Search for the cell housing the specified text and yield its [x, y] center coordinate. 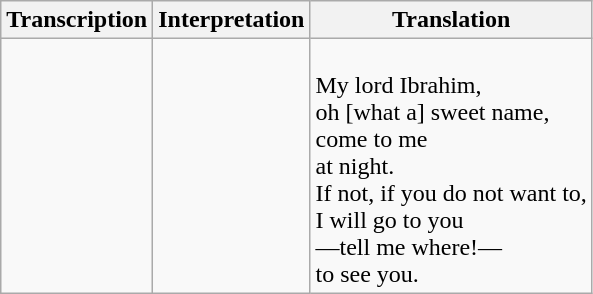
Transcription [77, 20]
Translation [451, 20]
My lord Ibrahim,oh [what a] sweet name,come to meat night.If not, if you do not want to,I will go to you—tell me where!—to see you. [451, 166]
Interpretation [232, 20]
